Output the (x, y) coordinate of the center of the cell containing the given text.  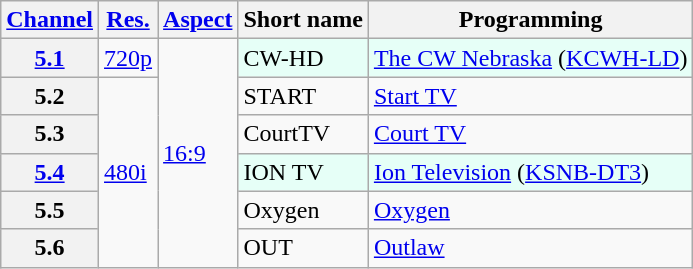
5.1 (50, 58)
Aspect (198, 20)
Res. (128, 20)
CourtTV (303, 134)
5.3 (50, 134)
CW-HD (303, 58)
Outlaw (530, 248)
5.6 (50, 248)
The CW Nebraska (KCWH-LD) (530, 58)
Ion Television (KSNB-DT3) (530, 172)
Start TV (530, 96)
5.5 (50, 210)
Court TV (530, 134)
5.4 (50, 172)
OUT (303, 248)
16:9 (198, 153)
Short name (303, 20)
ION TV (303, 172)
480i (128, 172)
Programming (530, 20)
Channel (50, 20)
5.2 (50, 96)
720p (128, 58)
START (303, 96)
